Provide the [X, Y] coordinate of the cell's center where the given text is located.  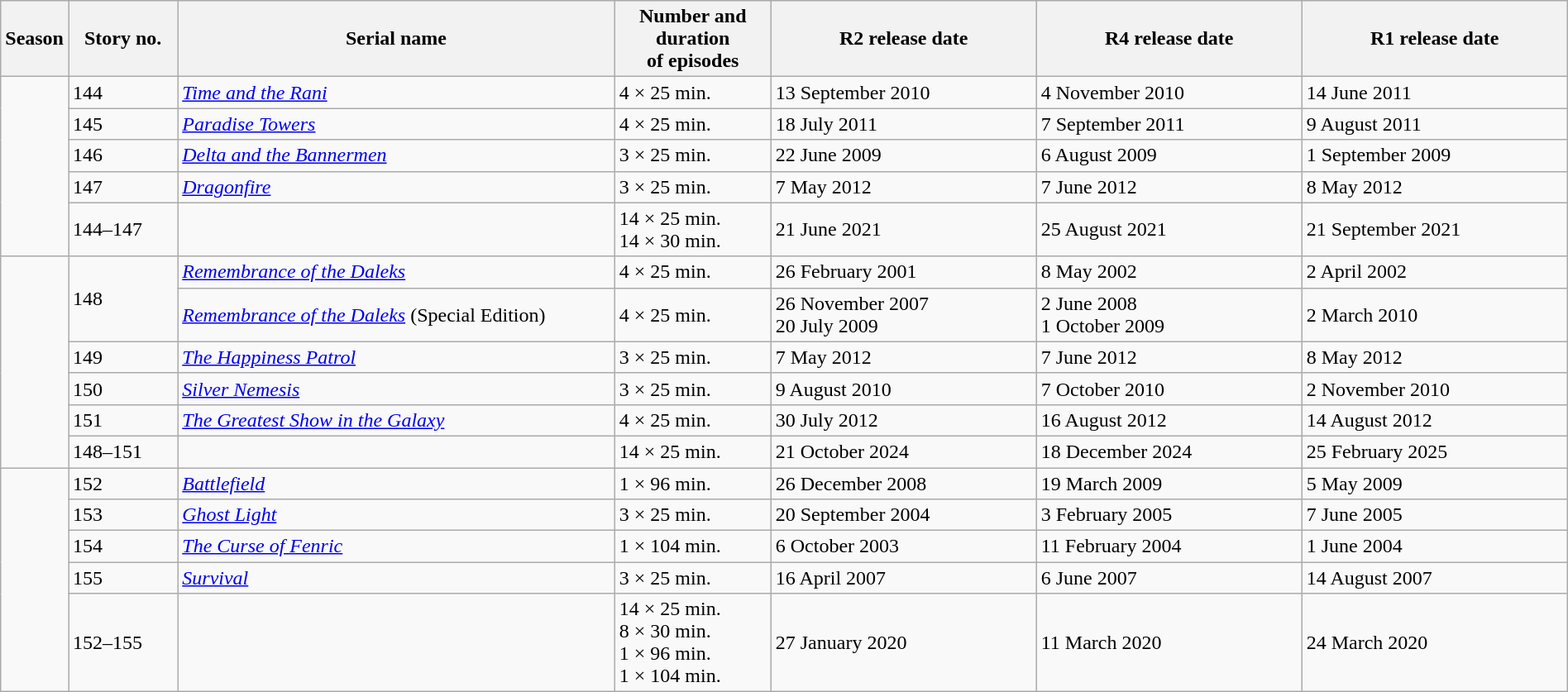
13 September 2010 [903, 93]
11 February 2004 [1169, 546]
7 September 2011 [1169, 124]
1 × 96 min. [693, 484]
9 August 2011 [1434, 124]
6 October 2003 [903, 546]
R1 release date [1434, 39]
Delta and the Bannermen [396, 155]
146 [122, 155]
152 [122, 484]
26 December 2008 [903, 484]
2 November 2010 [1434, 389]
Silver Nemesis [396, 389]
14 × 25 min.14 × 30 min. [693, 230]
14 × 25 min. [693, 451]
147 [122, 187]
16 April 2007 [903, 578]
Remembrance of the Daleks [396, 272]
30 July 2012 [903, 420]
2 June 20081 October 2009 [1169, 314]
8 May 2002 [1169, 272]
Paradise Towers [396, 124]
26 November 200720 July 2009 [903, 314]
R2 release date [903, 39]
26 February 2001 [903, 272]
145 [122, 124]
150 [122, 389]
11 March 2020 [1169, 643]
R4 release date [1169, 39]
149 [122, 357]
25 August 2021 [1169, 230]
Battlefield [396, 484]
Dragonfire [396, 187]
153 [122, 515]
22 June 2009 [903, 155]
21 October 2024 [903, 451]
151 [122, 420]
5 May 2009 [1434, 484]
144–147 [122, 230]
3 February 2005 [1169, 515]
1 × 104 min. [693, 546]
144 [122, 93]
152–155 [122, 643]
Remembrance of the Daleks (Special Edition) [396, 314]
Number and durationof episodes [693, 39]
2 April 2002 [1434, 272]
Ghost Light [396, 515]
14 June 2011 [1434, 93]
1 June 2004 [1434, 546]
9 August 2010 [903, 389]
14 × 25 min.8 × 30 min.1 × 96 min.1 × 104 min. [693, 643]
21 September 2021 [1434, 230]
Story no. [122, 39]
24 March 2020 [1434, 643]
The Curse of Fenric [396, 546]
6 June 2007 [1169, 578]
27 January 2020 [903, 643]
Serial name [396, 39]
4 November 2010 [1169, 93]
7 October 2010 [1169, 389]
Survival [396, 578]
18 December 2024 [1169, 451]
2 March 2010 [1434, 314]
18 July 2011 [903, 124]
20 September 2004 [903, 515]
1 September 2009 [1434, 155]
14 August 2012 [1434, 420]
Season [35, 39]
16 August 2012 [1169, 420]
155 [122, 578]
19 March 2009 [1169, 484]
14 August 2007 [1434, 578]
7 June 2005 [1434, 515]
The Happiness Patrol [396, 357]
25 February 2025 [1434, 451]
6 August 2009 [1169, 155]
154 [122, 546]
21 June 2021 [903, 230]
The Greatest Show in the Galaxy [396, 420]
148–151 [122, 451]
148 [122, 299]
Time and the Rani [396, 93]
